Identify which cell holds the provided text, then report its (x, y) central coordinate. 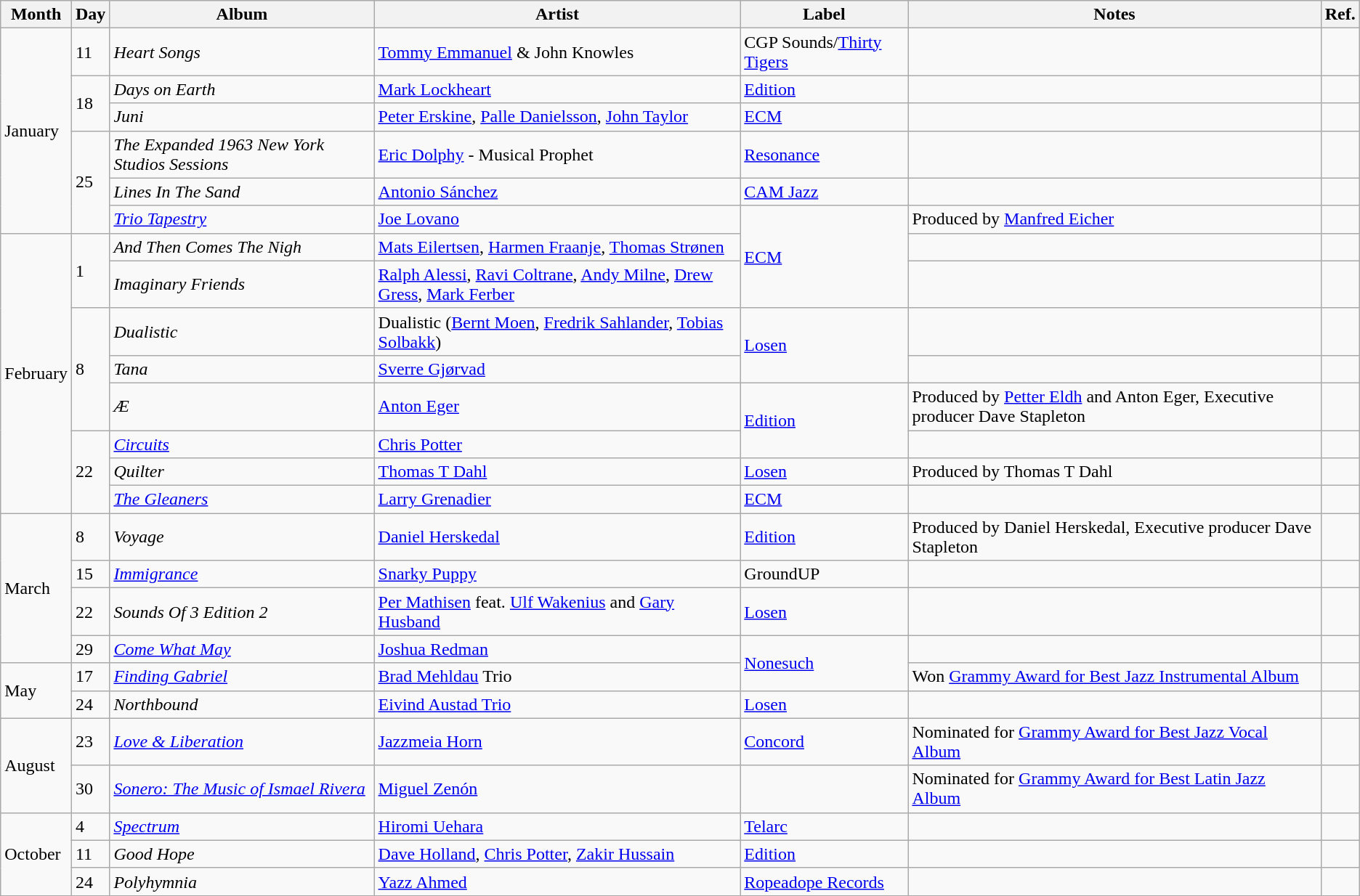
Quilter (242, 472)
Eric Dolphy - Musical Prophet (557, 154)
February (36, 373)
Per Mathisen feat. Ulf Wakenius and Gary Husband (557, 611)
Jazzmeia Horn (557, 742)
Album (242, 15)
Sverre Gjørvad (557, 369)
Mark Lockheart (557, 89)
Finding Gabriel (242, 677)
Thomas T Dahl (557, 472)
29 (90, 649)
Day (90, 15)
Brad Mehldau Trio (557, 677)
Produced by Manfred Eicher (1114, 219)
Good Hope (242, 854)
Hiromi Uehara (557, 826)
Nominated for Grammy Award for Best Jazz Vocal Album (1114, 742)
Eivind Austad Trio (557, 704)
October (36, 854)
Come What May (242, 649)
18 (90, 103)
Label (824, 15)
Won Grammy Award for Best Jazz Instrumental Album (1114, 677)
1 (90, 270)
Sounds Of 3 Edition 2 (242, 611)
Telarc (824, 826)
Produced by Petter Eldh and Anton Eger, Executive producer Dave Stapleton (1114, 407)
Antonio Sánchez (557, 192)
Tana (242, 369)
Dualistic (Bernt Moen, Fredrik Sahlander, Tobias Solbakk) (557, 331)
January (36, 131)
Artist (557, 15)
Mats Eilertsen, Harmen Fraanje, Thomas Strønen (557, 247)
Miguel Zenón (557, 789)
Concord (824, 742)
15 (90, 574)
Resonance (824, 154)
Month (36, 15)
Dave Holland, Chris Potter, Zakir Hussain (557, 854)
Voyage (242, 537)
GroundUP (824, 574)
Love & Liberation (242, 742)
Daniel Herskedal (557, 537)
25 (90, 182)
Spectrum (242, 826)
Circuits (242, 444)
Æ (242, 407)
Imaginary Friends (242, 285)
Chris Potter (557, 444)
And Then Comes The Nigh (242, 247)
Polyhymnia (242, 881)
CAM Jazz (824, 192)
Days on Earth (242, 89)
August (36, 765)
30 (90, 789)
Nominated for Grammy Award for Best Latin Jazz Album (1114, 789)
The Expanded 1963 New York Studios Sessions (242, 154)
Sonero: The Music of Ismael Rivera (242, 789)
Joshua Redman (557, 649)
The Gleaners (242, 500)
Juni (242, 117)
Snarky Puppy (557, 574)
Yazz Ahmed (557, 881)
Nonesuch (824, 663)
Dualistic (242, 331)
Peter Erskine, Palle Danielsson, John Taylor (557, 117)
Ralph Alessi, Ravi Coltrane, Andy Milne, Drew Gress, Mark Ferber (557, 285)
Produced by Daniel Herskedal, Executive producer Dave Stapleton (1114, 537)
Tommy Emmanuel & John Knowles (557, 52)
Lines In The Sand (242, 192)
Ref. (1340, 15)
CGP Sounds/Thirty Tigers (824, 52)
Notes (1114, 15)
Immigrance (242, 574)
23 (90, 742)
Anton Eger (557, 407)
Trio Tapestry (242, 219)
Ropeadope Records (824, 881)
4 (90, 826)
Joe Lovano (557, 219)
May (36, 691)
Heart Songs (242, 52)
17 (90, 677)
March (36, 588)
Larry Grenadier (557, 500)
Produced by Thomas T Dahl (1114, 472)
Northbound (242, 704)
